From the cell containing the given text, extract its center point as (x, y) coordinate. 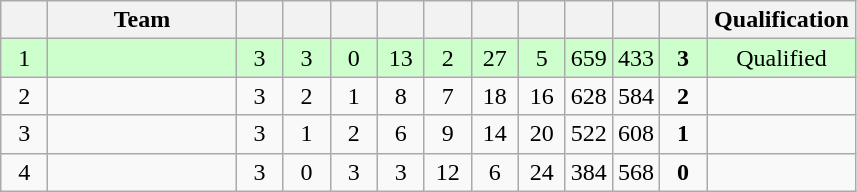
Qualification (781, 20)
24 (542, 172)
5 (542, 58)
12 (448, 172)
7 (448, 96)
Qualified (781, 58)
20 (542, 134)
384 (588, 172)
608 (636, 134)
27 (494, 58)
4 (24, 172)
659 (588, 58)
13 (400, 58)
16 (542, 96)
18 (494, 96)
584 (636, 96)
433 (636, 58)
522 (588, 134)
628 (588, 96)
Team (142, 20)
9 (448, 134)
14 (494, 134)
568 (636, 172)
8 (400, 96)
